Find where the given text appears and provide that cell's center as [x, y] coordinate. 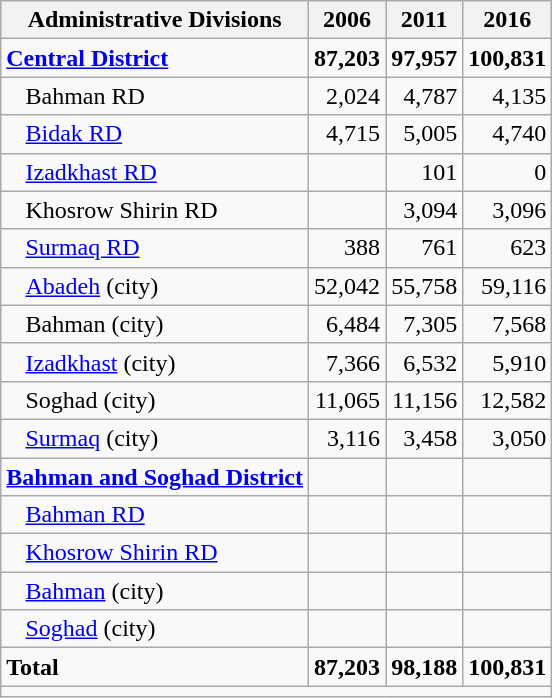
Administrative Divisions [155, 20]
Central District [155, 58]
5,005 [424, 134]
7,366 [348, 362]
3,096 [508, 210]
52,042 [348, 286]
97,957 [424, 58]
2,024 [348, 96]
101 [424, 172]
4,787 [424, 96]
59,116 [508, 286]
3,094 [424, 210]
55,758 [424, 286]
6,484 [348, 324]
Abadeh (city) [155, 286]
6,532 [424, 362]
Bahman and Soghad District [155, 477]
0 [508, 172]
388 [348, 248]
623 [508, 248]
3,458 [424, 438]
Bidak RD [155, 134]
Izadkhast (city) [155, 362]
4,135 [508, 96]
5,910 [508, 362]
11,065 [348, 400]
4,740 [508, 134]
2011 [424, 20]
3,050 [508, 438]
98,188 [424, 667]
7,305 [424, 324]
761 [424, 248]
3,116 [348, 438]
7,568 [508, 324]
12,582 [508, 400]
Surmaq (city) [155, 438]
2006 [348, 20]
11,156 [424, 400]
4,715 [348, 134]
2016 [508, 20]
Izadkhast RD [155, 172]
Total [155, 667]
Surmaq RD [155, 248]
